Capture the cell that displays the provided text and extract its [X, Y] central coordinate. 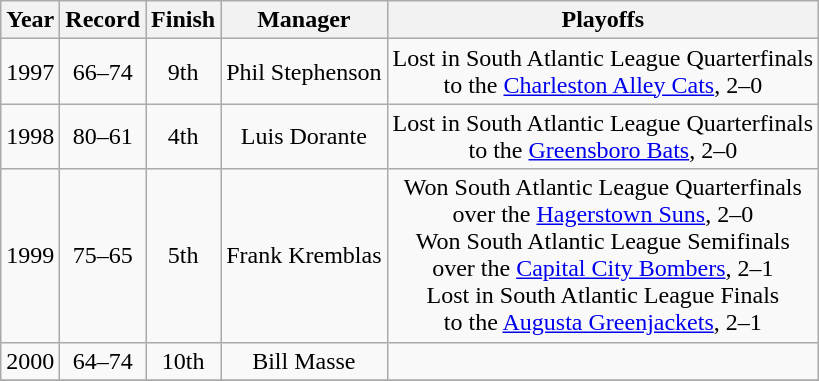
1998 [30, 136]
4th [184, 136]
5th [184, 256]
Manager [304, 20]
Frank Kremblas [304, 256]
Bill Masse [304, 361]
Record [103, 20]
66–74 [103, 72]
Lost in South Atlantic League Quarterfinals to the Greensboro Bats, 2–0 [603, 136]
9th [184, 72]
Year [30, 20]
75–65 [103, 256]
Finish [184, 20]
80–61 [103, 136]
64–74 [103, 361]
1999 [30, 256]
Phil Stephenson [304, 72]
Playoffs [603, 20]
Lost in South Atlantic League Quarterfinals to the Charleston Alley Cats, 2–0 [603, 72]
Luis Dorante [304, 136]
10th [184, 361]
1997 [30, 72]
2000 [30, 361]
